For the text-containing cell, return its midpoint in (X, Y) coordinate format. 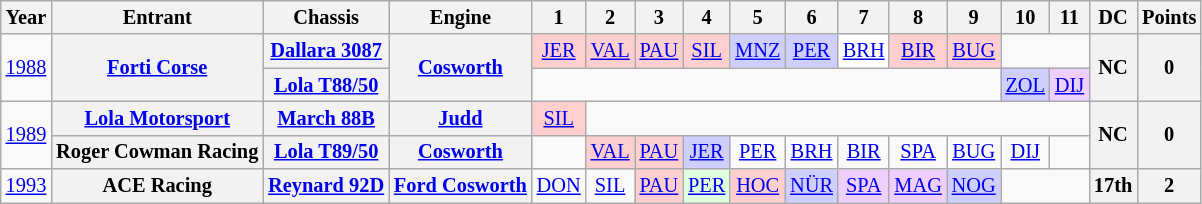
Dallara 3087 (326, 51)
Points (1169, 17)
ZOL (1026, 85)
NÜR (812, 186)
MAG (918, 186)
DC (1113, 17)
ACE Racing (157, 186)
Roger Cowman Racing (157, 152)
4 (706, 17)
3 (660, 17)
Ford Cosworth (460, 186)
8 (918, 17)
MNZ (758, 51)
DON (559, 186)
Year (26, 17)
Lola T89/50 (326, 152)
Judd (460, 118)
6 (812, 17)
HOC (758, 186)
Lola T88/50 (326, 85)
17th (1113, 186)
1988 (26, 68)
Engine (460, 17)
11 (1070, 17)
March 88B (326, 118)
Chassis (326, 17)
1993 (26, 186)
Forti Corse (157, 68)
5 (758, 17)
Lola Motorsport (157, 118)
7 (864, 17)
10 (1026, 17)
1 (559, 17)
NOG (974, 186)
1989 (26, 134)
Reynard 92D (326, 186)
9 (974, 17)
Entrant (157, 17)
